Scan for the cell matching the given text and deliver its (x, y) coordinate at center. 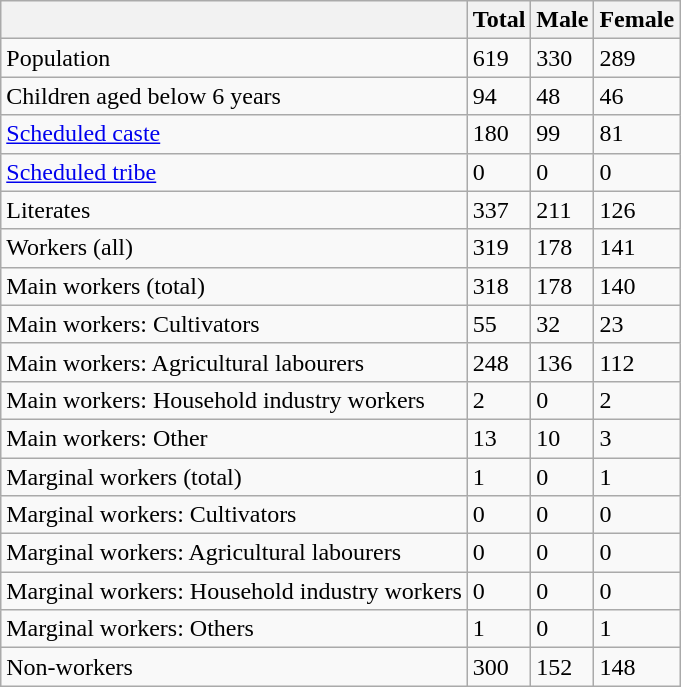
330 (562, 58)
Main workers: Other (234, 438)
Female (637, 20)
Main workers: Cultivators (234, 324)
13 (499, 438)
300 (499, 667)
46 (637, 96)
Marginal workers (total) (234, 477)
152 (562, 667)
180 (499, 134)
Literates (234, 210)
148 (637, 667)
318 (499, 286)
141 (637, 248)
55 (499, 324)
126 (637, 210)
Population (234, 58)
619 (499, 58)
Scheduled caste (234, 134)
Male (562, 20)
Main workers: Household industry workers (234, 400)
Workers (all) (234, 248)
319 (499, 248)
Main workers: Agricultural labourers (234, 362)
337 (499, 210)
Scheduled tribe (234, 172)
289 (637, 58)
81 (637, 134)
140 (637, 286)
136 (562, 362)
211 (562, 210)
Marginal workers: Cultivators (234, 515)
Children aged below 6 years (234, 96)
23 (637, 324)
Non-workers (234, 667)
Marginal workers: Household industry workers (234, 591)
94 (499, 96)
3 (637, 438)
112 (637, 362)
Main workers (total) (234, 286)
Total (499, 20)
48 (562, 96)
248 (499, 362)
Marginal workers: Agricultural labourers (234, 553)
32 (562, 324)
99 (562, 134)
Marginal workers: Others (234, 629)
10 (562, 438)
